Determine the [X, Y] coordinate at the center of the cell enclosing the given text.  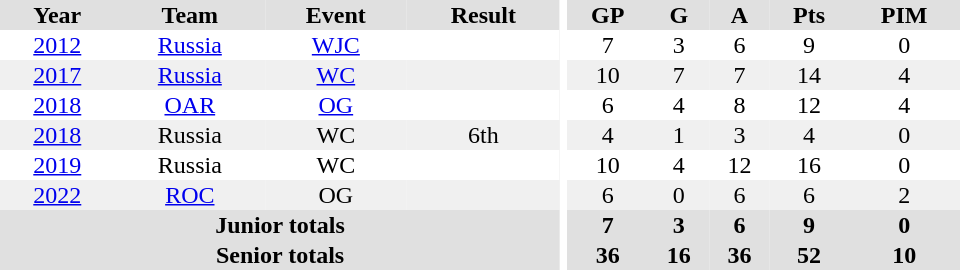
6th [484, 135]
ROC [190, 195]
52 [810, 255]
14 [810, 75]
A [740, 15]
Event [336, 15]
8 [740, 105]
2022 [58, 195]
WJC [336, 45]
Junior totals [280, 225]
PIM [904, 15]
Pts [810, 15]
GP [608, 15]
2012 [58, 45]
G [678, 15]
2 [904, 195]
2019 [58, 165]
Senior totals [280, 255]
1 [678, 135]
Year [58, 15]
Team [190, 15]
2017 [58, 75]
Result [484, 15]
OAR [190, 105]
